Identify which cell holds the provided text, then report its [X, Y] central coordinate. 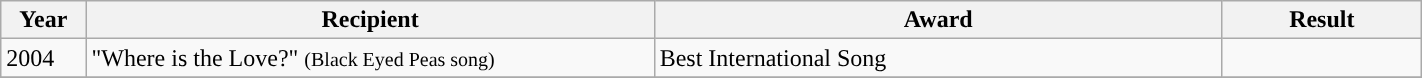
Best International Song [938, 58]
Recipient [370, 20]
Award [938, 20]
"Where is the Love?" (Black Eyed Peas song) [370, 58]
Result [1322, 20]
2004 [44, 58]
Year [44, 20]
